Extract the [X, Y] coordinate from the center of the cell holding the provided text.  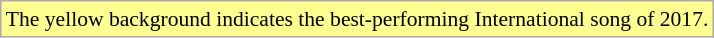
The yellow background indicates the best-performing International song of 2017. [358, 19]
